From the cell containing the given text, extract its center point as (x, y) coordinate. 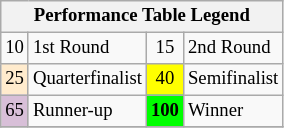
15 (164, 48)
Performance Table Legend (142, 16)
40 (164, 80)
100 (164, 112)
Semifinalist (232, 80)
2nd Round (232, 48)
Winner (232, 112)
Runner-up (87, 112)
65 (15, 112)
25 (15, 80)
10 (15, 48)
Quarterfinalist (87, 80)
1st Round (87, 48)
